Scan for the cell matching the given text and deliver its (X, Y) coordinate at center. 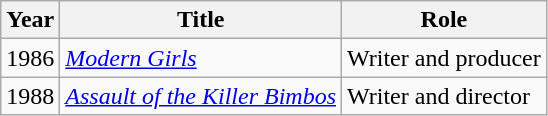
1986 (30, 58)
Writer and producer (444, 58)
1988 (30, 96)
Role (444, 20)
Year (30, 20)
Assault of the Killer Bimbos (201, 96)
Modern Girls (201, 58)
Writer and director (444, 96)
Title (201, 20)
